Search for the cell housing the specified text and yield its [x, y] center coordinate. 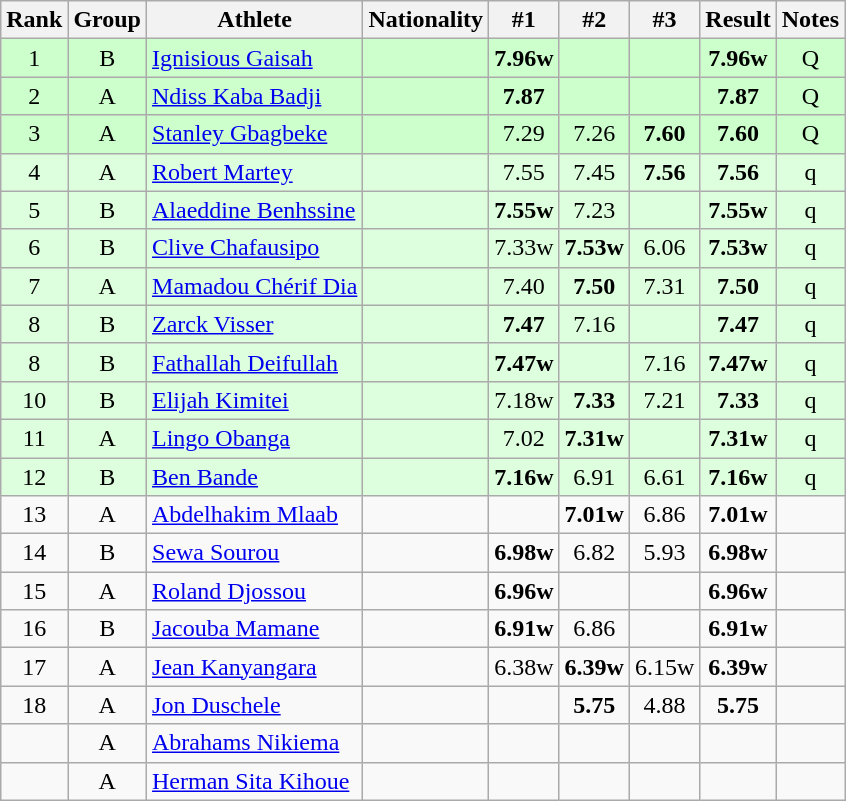
10 [34, 400]
7.55 [524, 172]
Herman Sita Kihoue [255, 781]
Ndiss Kaba Badji [255, 96]
11 [34, 438]
7.23 [594, 210]
Robert Martey [255, 172]
Fathallah Deifullah [255, 362]
Abdelhakim Mlaab [255, 515]
7.18w [524, 400]
Notes [810, 20]
Mamadou Chérif Dia [255, 286]
Nationality [426, 20]
6.15w [664, 667]
13 [34, 515]
Ignisious Gaisah [255, 58]
6.38w [524, 667]
1 [34, 58]
7 [34, 286]
Ben Bande [255, 477]
Roland Djossou [255, 591]
Abrahams Nikiema [255, 743]
7.02 [524, 438]
Stanley Gbagbeke [255, 134]
7.31 [664, 286]
17 [34, 667]
6.61 [664, 477]
7.45 [594, 172]
Result [738, 20]
#2 [594, 20]
4.88 [664, 705]
3 [34, 134]
#3 [664, 20]
7.21 [664, 400]
#1 [524, 20]
4 [34, 172]
5 [34, 210]
Jean Kanyangara [255, 667]
6.91 [594, 477]
Athlete [255, 20]
7.33w [524, 248]
7.40 [524, 286]
7.26 [594, 134]
Lingo Obanga [255, 438]
Elijah Kimitei [255, 400]
6 [34, 248]
5.93 [664, 553]
Sewa Sourou [255, 553]
12 [34, 477]
6.06 [664, 248]
Zarck Visser [255, 324]
7.29 [524, 134]
16 [34, 629]
15 [34, 591]
Clive Chafausipo [255, 248]
Group [108, 20]
6.82 [594, 553]
Alaeddine Benhssine [255, 210]
18 [34, 705]
Jon Duschele [255, 705]
2 [34, 96]
14 [34, 553]
Jacouba Mamane [255, 629]
Rank [34, 20]
